For the text-containing cell, return its midpoint in [x, y] coordinate format. 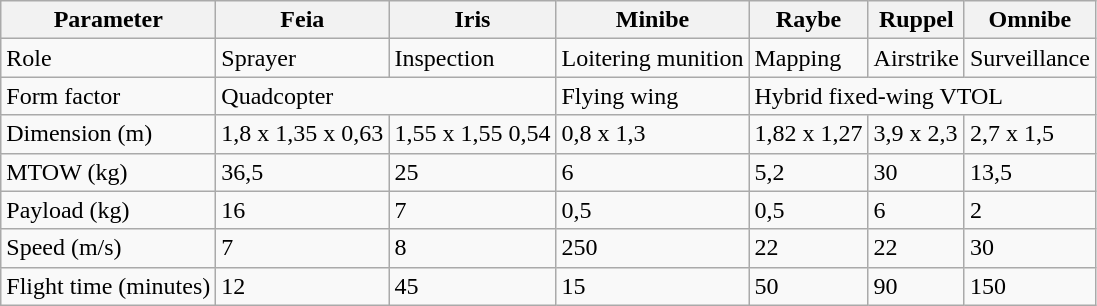
36,5 [302, 172]
Hybrid fixed-wing VTOL [922, 96]
Ruppel [916, 20]
Dimension (m) [108, 134]
12 [302, 286]
8 [472, 248]
250 [652, 248]
5,2 [808, 172]
150 [1030, 286]
Payload (kg) [108, 210]
1,8 x 1,35 x 0,63 [302, 134]
Raybe [808, 20]
15 [652, 286]
Surveillance [1030, 58]
1,82 x 1,27 [808, 134]
3,9 x 2,3 [916, 134]
Feia [302, 20]
Parameter [108, 20]
Form factor [108, 96]
0,8 x 1,3 [652, 134]
45 [472, 286]
Role [108, 58]
Mapping [808, 58]
1,55 x 1,55 0,54 [472, 134]
13,5 [1030, 172]
Flying wing [652, 96]
Inspection [472, 58]
Quadcopter [386, 96]
MTOW (kg) [108, 172]
25 [472, 172]
16 [302, 210]
Airstrike [916, 58]
Speed (m/s) [108, 248]
90 [916, 286]
2 [1030, 210]
Omnibe [1030, 20]
Minibe [652, 20]
Iris [472, 20]
Loitering munition [652, 58]
50 [808, 286]
Sprayer [302, 58]
2,7 x 1,5 [1030, 134]
Flight time (minutes) [108, 286]
